Return the (x, y) coordinate for the center point of the cell that contains the specified text.  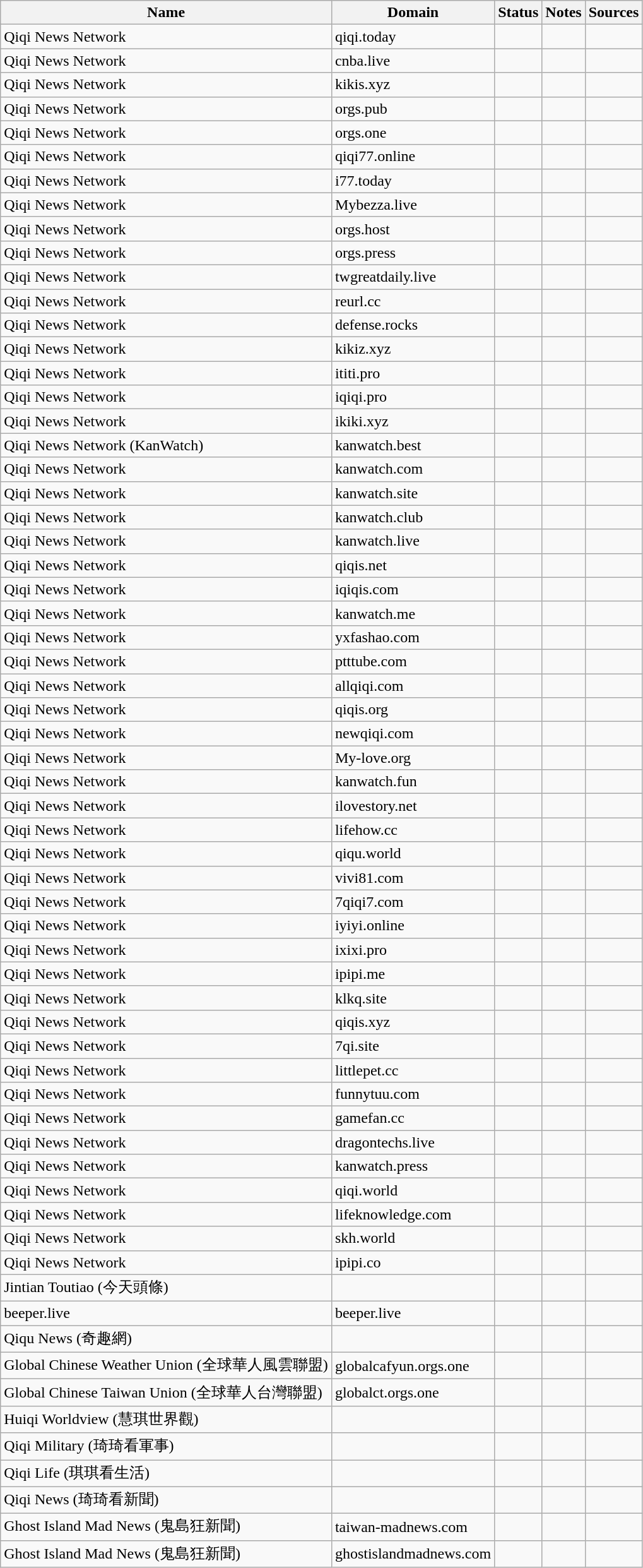
Jintian Toutiao (今天頭條) (167, 1288)
kikiz.xyz (413, 349)
iqiqis.com (413, 589)
Domain (413, 13)
Qiqi News Network (KanWatch) (167, 445)
ilovestory.net (413, 806)
littlepet.cc (413, 1070)
qiqis.xyz (413, 1022)
Qiqi Life (琪琪看生活) (167, 1474)
qiqi.world (413, 1190)
Qiqu News (奇趣網) (167, 1339)
Huiqi Worldview (慧琪世界觀) (167, 1420)
allqiqi.com (413, 685)
Qiqi News (琦琦看新聞) (167, 1500)
qiqu.world (413, 854)
kanwatch.me (413, 613)
Notes (563, 13)
ghostislandmadnews.com (413, 1553)
orgs.one (413, 133)
Qiqi Military (琦琦看軍事) (167, 1446)
kanwatch.fun (413, 782)
Status (519, 13)
globalct.orgs.one (413, 1393)
defense.rocks (413, 325)
reurl.cc (413, 301)
funnytuu.com (413, 1094)
skh.world (413, 1238)
qiqi.today (413, 37)
qiqis.org (413, 710)
newqiqi.com (413, 734)
iyiyi.online (413, 926)
kanwatch.live (413, 541)
qiqis.net (413, 565)
kanwatch.best (413, 445)
dragontechs.live (413, 1142)
gamefan.cc (413, 1118)
Global Chinese Weather Union (全球華人風雲聯盟) (167, 1365)
taiwan-madnews.com (413, 1527)
lifeknowledge.com (413, 1214)
i77.today (413, 181)
klkq.site (413, 998)
ixixi.pro (413, 950)
7qi.site (413, 1046)
Global Chinese Taiwan Union (全球華人台灣聯盟) (167, 1393)
twgreatdaily.live (413, 277)
kikis.xyz (413, 85)
My-love.org (413, 758)
orgs.press (413, 253)
qiqi77.online (413, 157)
kanwatch.press (413, 1166)
orgs.host (413, 229)
kanwatch.site (413, 493)
kanwatch.club (413, 517)
Sources (613, 13)
cnba.live (413, 61)
ptttube.com (413, 661)
yxfashao.com (413, 637)
Mybezza.live (413, 205)
iqiqi.pro (413, 397)
vivi81.com (413, 878)
Name (167, 13)
globalcafyun.orgs.one (413, 1365)
kanwatch.com (413, 469)
7qiqi7.com (413, 902)
lifehow.cc (413, 830)
orgs.pub (413, 109)
ipipi.co (413, 1262)
ititi.pro (413, 373)
ikiki.xyz (413, 421)
ipipi.me (413, 974)
